Provide the (x, y) coordinate of the cell's center where the given text is located.  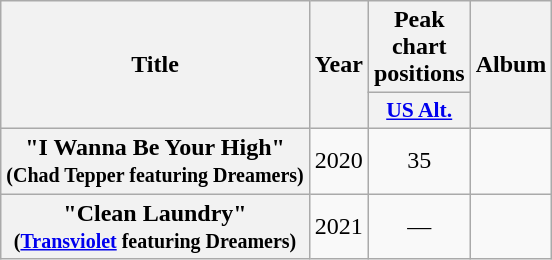
Album (511, 65)
— (419, 226)
2020 (338, 160)
"Clean Laundry" (Transviolet featuring Dreamers) (156, 226)
Title (156, 65)
35 (419, 160)
Peak chart positions (419, 47)
"I Wanna Be Your High" (Chad Tepper featuring Dreamers) (156, 160)
US Alt. (419, 111)
Year (338, 65)
2021 (338, 226)
